Provide the [X, Y] coordinate of the cell's center where the given text is located.  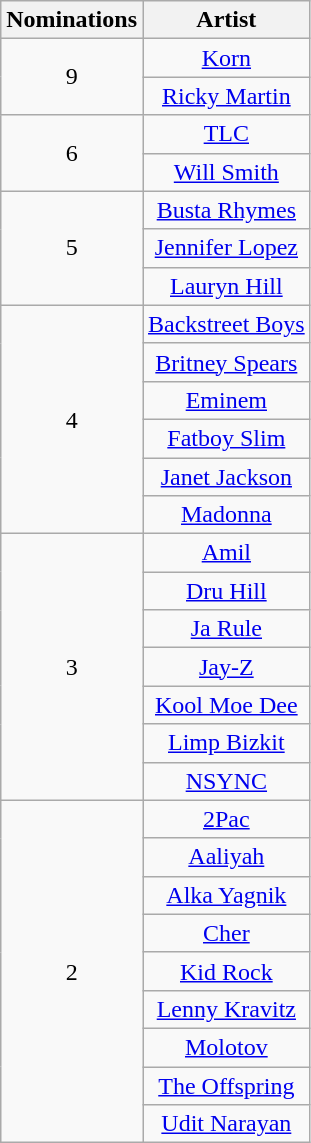
Jennifer Lopez [226, 248]
Ja Rule [226, 629]
3 [72, 667]
Will Smith [226, 172]
Korn [226, 58]
Ricky Martin [226, 96]
Aaliyah [226, 857]
6 [72, 153]
Molotov [226, 1047]
2 [72, 972]
Udit Narayan [226, 1124]
NSYNC [226, 781]
Jay-Z [226, 667]
Busta Rhymes [226, 210]
Kid Rock [226, 971]
Backstreet Boys [226, 324]
Britney Spears [226, 362]
Artist [226, 20]
Madonna [226, 515]
Alka Yagnik [226, 895]
5 [72, 248]
Janet Jackson [226, 477]
Kool Moe Dee [226, 705]
Eminem [226, 400]
The Offspring [226, 1085]
TLC [226, 134]
2Pac [226, 819]
Amil [226, 553]
9 [72, 77]
Nominations [72, 20]
Lenny Kravitz [226, 1009]
Limp Bizkit [226, 743]
4 [72, 419]
Lauryn Hill [226, 286]
Cher [226, 933]
Fatboy Slim [226, 438]
Dru Hill [226, 591]
